For the text-containing cell, return its midpoint in (X, Y) coordinate format. 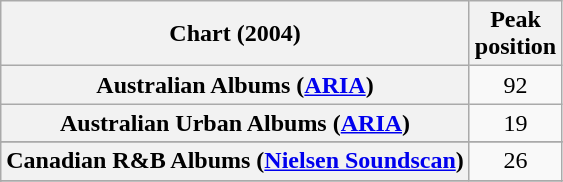
Australian Albums (ARIA) (236, 85)
92 (515, 85)
Australian Urban Albums (ARIA) (236, 123)
Chart (2004) (236, 34)
Peakposition (515, 34)
Canadian R&B Albums (Nielsen Soundscan) (236, 161)
26 (515, 161)
19 (515, 123)
